Extract the (X, Y) coordinate from the center of the cell holding the provided text.  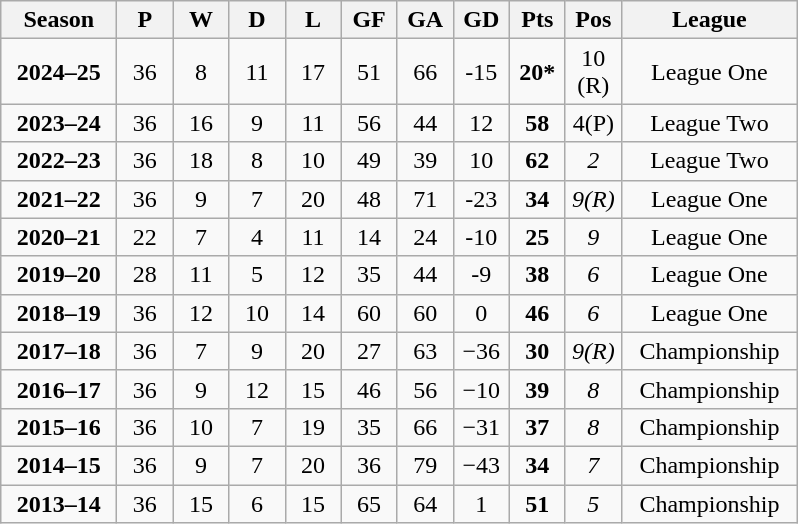
20* (537, 72)
64 (425, 503)
2017–18 (59, 351)
24 (425, 237)
16 (201, 123)
-9 (481, 275)
27 (369, 351)
-10 (481, 237)
League (709, 20)
2013–14 (59, 503)
GA (425, 20)
71 (425, 199)
D (257, 20)
10 (R) (593, 72)
22 (145, 237)
19 (313, 427)
49 (369, 161)
-15 (481, 72)
2024–25 (59, 72)
17 (313, 72)
Pts (537, 20)
2015–16 (59, 427)
38 (537, 275)
2021–22 (59, 199)
2022–23 (59, 161)
28 (145, 275)
2020–21 (59, 237)
2023–24 (59, 123)
48 (369, 199)
Season (59, 20)
58 (537, 123)
2018–19 (59, 313)
18 (201, 161)
25 (537, 237)
L (313, 20)
GF (369, 20)
0 (481, 313)
−43 (481, 465)
2014–15 (59, 465)
-23 (481, 199)
4(P) (593, 123)
Pos (593, 20)
2019–20 (59, 275)
30 (537, 351)
P (145, 20)
2 (593, 161)
−31 (481, 427)
37 (537, 427)
65 (369, 503)
−10 (481, 389)
W (201, 20)
63 (425, 351)
4 (257, 237)
−36 (481, 351)
1 (481, 503)
79 (425, 465)
GD (481, 20)
2016–17 (59, 389)
62 (537, 161)
